Provide the [x, y] coordinate of the cell's center where the given text is located.  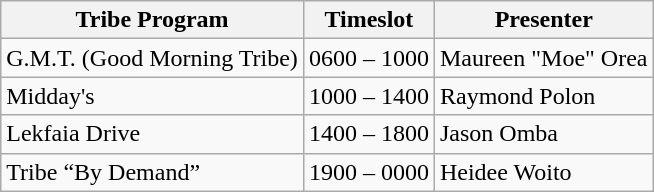
Maureen "Moe" Orea [544, 58]
Midday's [152, 96]
1400 – 1800 [368, 134]
Tribe Program [152, 20]
Raymond Polon [544, 96]
0600 – 1000 [368, 58]
1000 – 1400 [368, 96]
Tribe “By Demand” [152, 172]
Jason Omba [544, 134]
Timeslot [368, 20]
G.M.T. (Good Morning Tribe) [152, 58]
Lekfaia Drive [152, 134]
1900 – 0000 [368, 172]
Heidee Woito [544, 172]
Presenter [544, 20]
